Output the [X, Y] coordinate of the center of the cell containing the given text.  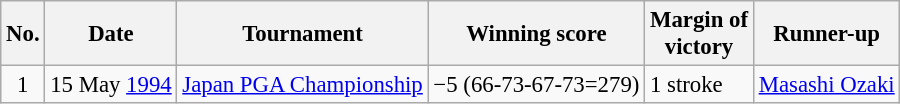
Winning score [536, 34]
15 May 1994 [111, 85]
Margin ofvictory [700, 34]
Date [111, 34]
Tournament [302, 34]
Japan PGA Championship [302, 85]
No. [23, 34]
1 stroke [700, 85]
Masashi Ozaki [826, 85]
Runner-up [826, 34]
−5 (66-73-67-73=279) [536, 85]
1 [23, 85]
